Return the [X, Y] coordinate for the center point of the cell that contains the specified text.  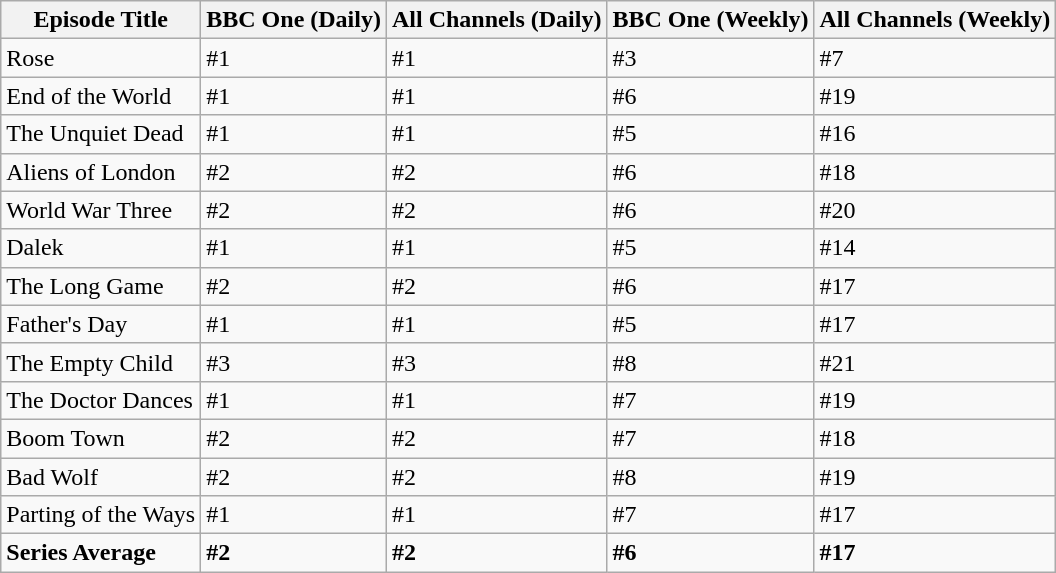
All Channels (Weekly) [935, 20]
The Long Game [101, 286]
#14 [935, 248]
BBC One (Weekly) [710, 20]
#21 [935, 362]
World War Three [101, 210]
Dalek [101, 248]
Father's Day [101, 324]
The Empty Child [101, 362]
Parting of the Ways [101, 515]
End of the World [101, 96]
#20 [935, 210]
The Unquiet Dead [101, 134]
Boom Town [101, 438]
BBC One (Daily) [294, 20]
Bad Wolf [101, 477]
Aliens of London [101, 172]
All Channels (Daily) [496, 20]
Rose [101, 58]
The Doctor Dances [101, 400]
#16 [935, 134]
Episode Title [101, 20]
Series Average [101, 553]
